Return the [x, y] coordinate for the center point of the cell that contains the specified text.  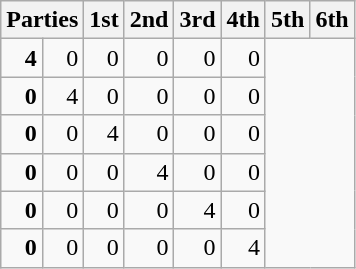
4th [243, 20]
5th [287, 20]
1st [104, 20]
2nd [149, 20]
6th [332, 20]
3rd [198, 20]
Parties [42, 20]
